Return the [x, y] coordinate for the center point of the cell that contains the specified text.  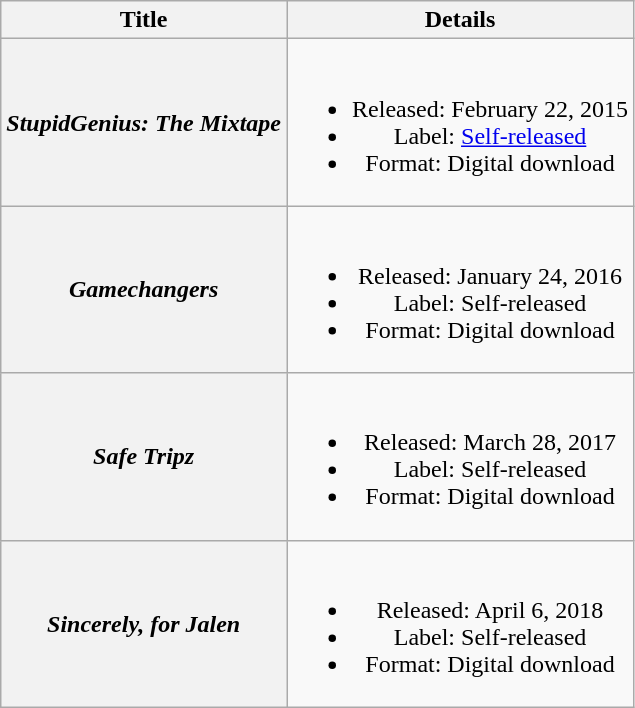
Details [460, 20]
Title [144, 20]
Gamechangers [144, 290]
Released: April 6, 2018Label: Self-releasedFormat: Digital download [460, 624]
Safe Tripz [144, 456]
Sincerely, for Jalen [144, 624]
Released: February 22, 2015Label: Self-releasedFormat: Digital download [460, 122]
Released: March 28, 2017Label: Self-releasedFormat: Digital download [460, 456]
Released: January 24, 2016Label: Self-releasedFormat: Digital download [460, 290]
StupidGenius: The Mixtape [144, 122]
